Pinpoint the cell where the given text exists, returning its (X, Y) midpoint coordinate. 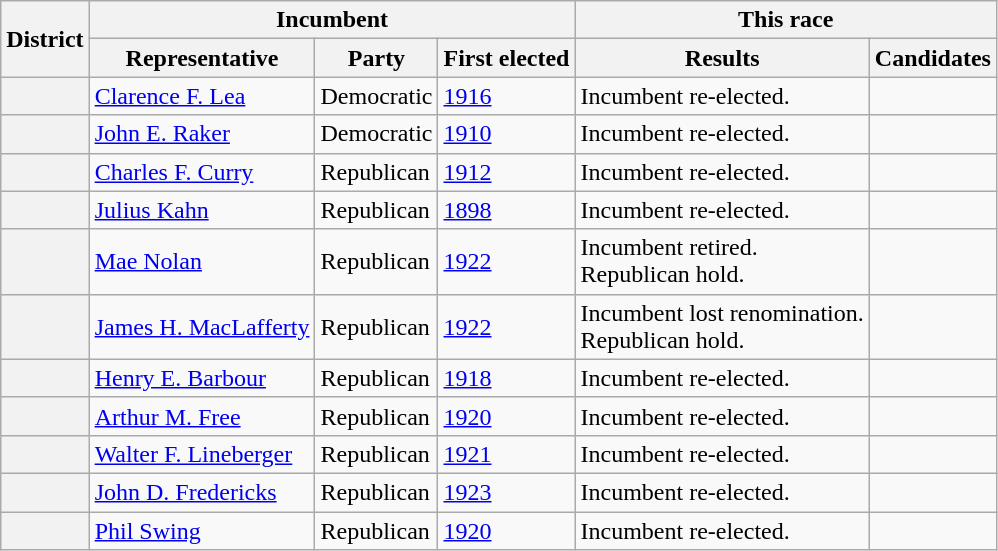
1916 (506, 96)
District (45, 39)
James H. MacLafferty (202, 326)
Party (376, 58)
Henry E. Barbour (202, 378)
Incumbent (332, 20)
John D. Fredericks (202, 492)
John E. Raker (202, 134)
Julius Kahn (202, 210)
This race (786, 20)
Arthur M. Free (202, 416)
1912 (506, 172)
Incumbent lost renomination.Republican hold. (722, 326)
Clarence F. Lea (202, 96)
Candidates (932, 58)
Results (722, 58)
Phil Swing (202, 531)
1910 (506, 134)
Incumbent retired.Republican hold. (722, 262)
Representative (202, 58)
Mae Nolan (202, 262)
1898 (506, 210)
Walter F. Lineberger (202, 454)
1923 (506, 492)
First elected (506, 58)
1918 (506, 378)
1921 (506, 454)
Charles F. Curry (202, 172)
